Output the [X, Y] coordinate of the center of the cell containing the given text.  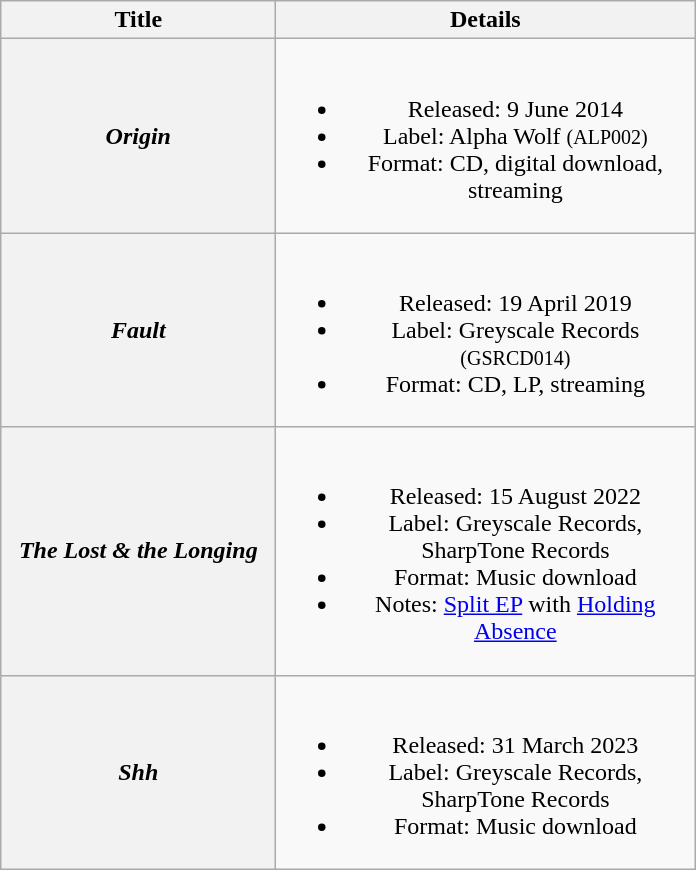
Released: 31 March 2023Label: Greyscale Records, SharpTone RecordsFormat: Music download [486, 772]
Released: 15 August 2022Label: Greyscale Records, SharpTone RecordsFormat: Music downloadNotes: Split EP with Holding Absence [486, 551]
The Lost & the Longing [138, 551]
Title [138, 20]
Fault [138, 330]
Released: 19 April 2019Label: Greyscale Records (GSRCD014)Format: CD, LP, streaming [486, 330]
Details [486, 20]
Shh [138, 772]
Released: 9 June 2014Label: Alpha Wolf (ALP002)Format: CD, digital download, streaming [486, 136]
Origin [138, 136]
